Search for the cell housing the specified text and yield its (X, Y) center coordinate. 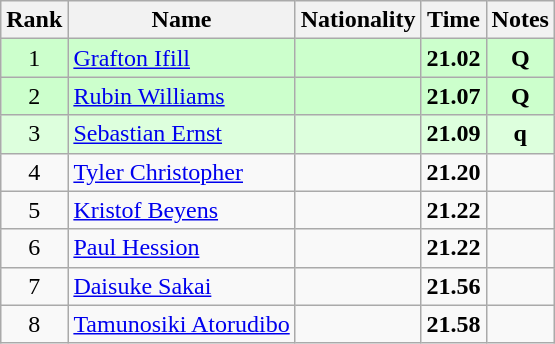
2 (34, 96)
6 (34, 248)
21.02 (454, 58)
Grafton Ifill (182, 58)
Sebastian Ernst (182, 134)
Name (182, 20)
21.56 (454, 286)
21.07 (454, 96)
Time (454, 20)
21.58 (454, 324)
3 (34, 134)
21.20 (454, 172)
4 (34, 172)
8 (34, 324)
7 (34, 286)
Paul Hession (182, 248)
Rank (34, 20)
Tyler Christopher (182, 172)
5 (34, 210)
21.09 (454, 134)
q (520, 134)
Notes (520, 20)
Nationality (358, 20)
Rubin Williams (182, 96)
Kristof Beyens (182, 210)
1 (34, 58)
Daisuke Sakai (182, 286)
Tamunosiki Atorudibo (182, 324)
